Return the (x, y) coordinate for the center point of the cell that contains the specified text.  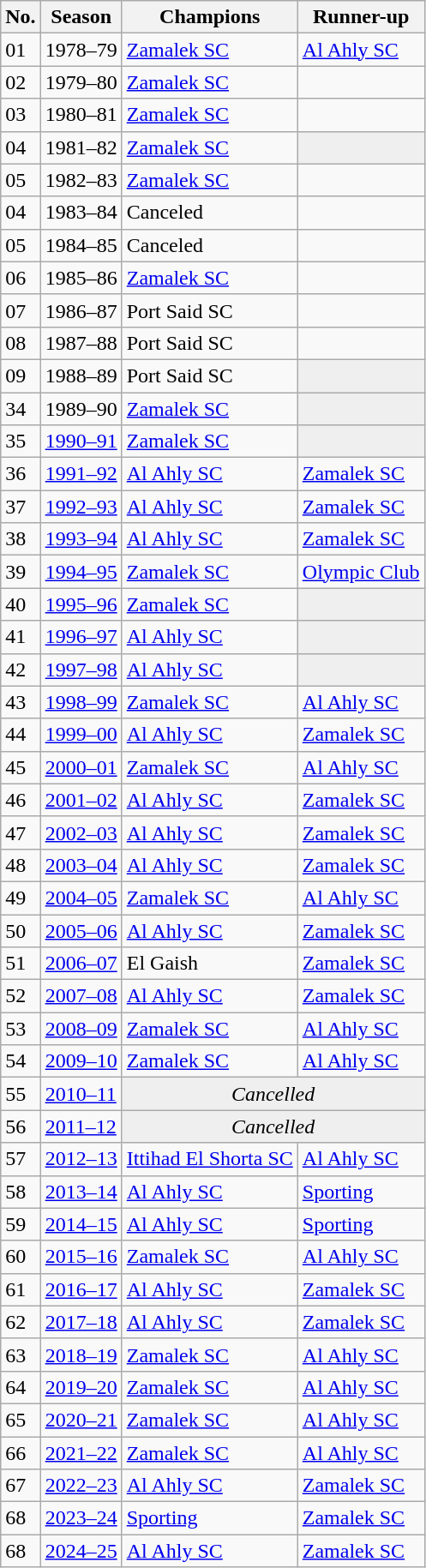
2003–04 (81, 865)
41 (21, 637)
1999–00 (81, 735)
02 (21, 82)
63 (21, 1355)
2022–23 (81, 1486)
2015–16 (81, 1257)
40 (21, 604)
60 (21, 1257)
1980–81 (81, 115)
64 (21, 1387)
Season (81, 17)
Champions (209, 17)
Ittihad El Shorta SC (209, 1159)
1996–97 (81, 637)
2024–25 (81, 1551)
2016–17 (81, 1289)
45 (21, 767)
35 (21, 442)
62 (21, 1322)
50 (21, 930)
2018–19 (81, 1355)
53 (21, 1029)
1998–99 (81, 702)
2002–03 (81, 832)
57 (21, 1159)
1991–92 (81, 474)
1984–85 (81, 245)
2013–14 (81, 1192)
1978–79 (81, 50)
1986–87 (81, 310)
1997–98 (81, 670)
58 (21, 1192)
08 (21, 343)
1989–90 (81, 409)
1990–91 (81, 442)
61 (21, 1289)
2001–02 (81, 800)
2005–06 (81, 930)
2010–11 (81, 1094)
2009–10 (81, 1061)
09 (21, 375)
1979–80 (81, 82)
Runner-up (361, 17)
El Gaish (209, 964)
43 (21, 702)
Olympic Club (361, 572)
2000–01 (81, 767)
2006–07 (81, 964)
38 (21, 539)
1982–83 (81, 180)
2011–12 (81, 1126)
67 (21, 1486)
48 (21, 865)
2021–22 (81, 1453)
1994–95 (81, 572)
39 (21, 572)
1987–88 (81, 343)
59 (21, 1224)
2014–15 (81, 1224)
51 (21, 964)
2008–09 (81, 1029)
1985–86 (81, 278)
2012–13 (81, 1159)
65 (21, 1420)
03 (21, 115)
42 (21, 670)
1988–89 (81, 375)
36 (21, 474)
2017–18 (81, 1322)
1995–96 (81, 604)
37 (21, 507)
55 (21, 1094)
56 (21, 1126)
54 (21, 1061)
66 (21, 1453)
06 (21, 278)
46 (21, 800)
1993–94 (81, 539)
1981–82 (81, 147)
2023–24 (81, 1518)
47 (21, 832)
52 (21, 996)
No. (21, 17)
1983–84 (81, 213)
44 (21, 735)
2020–21 (81, 1420)
01 (21, 50)
49 (21, 898)
2019–20 (81, 1387)
34 (21, 409)
2007–08 (81, 996)
1992–93 (81, 507)
2004–05 (81, 898)
07 (21, 310)
